Return the (x, y) coordinate for the center point of the cell that contains the specified text.  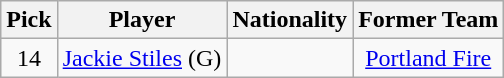
Portland Fire (428, 58)
Player (142, 20)
Nationality (290, 20)
Pick (29, 20)
Jackie Stiles (G) (142, 58)
Former Team (428, 20)
14 (29, 58)
